For the text-containing cell, return its midpoint in [x, y] coordinate format. 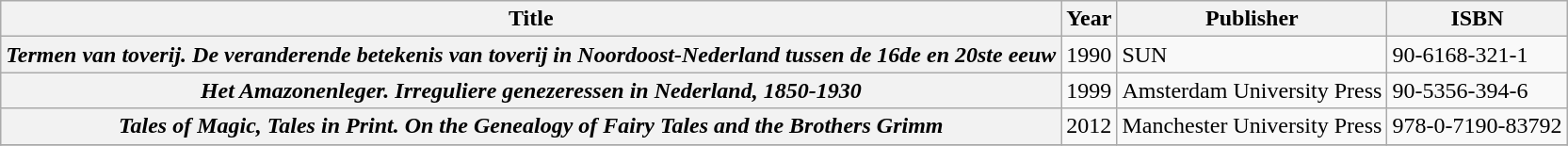
Manchester University Press [1253, 126]
Tales of Magic, Tales in Print. On the Genealogy of Fairy Tales and the Brothers Grimm [531, 126]
90-6168-321-1 [1477, 55]
Termen van toverij. De veranderende betekenis van toverij in Noordoost-Nederland tussen de 16de en 20ste eeuw [531, 55]
2012 [1089, 126]
978-0-7190-83792 [1477, 126]
Het Amazonenleger. Irreguliere genezeressen in Nederland, 1850-1930 [531, 90]
Amsterdam University Press [1253, 90]
Year [1089, 19]
1999 [1089, 90]
1990 [1089, 55]
SUN [1253, 55]
Title [531, 19]
90-5356-394-6 [1477, 90]
ISBN [1477, 19]
Publisher [1253, 19]
